Search for the cell housing the specified text and yield its (X, Y) center coordinate. 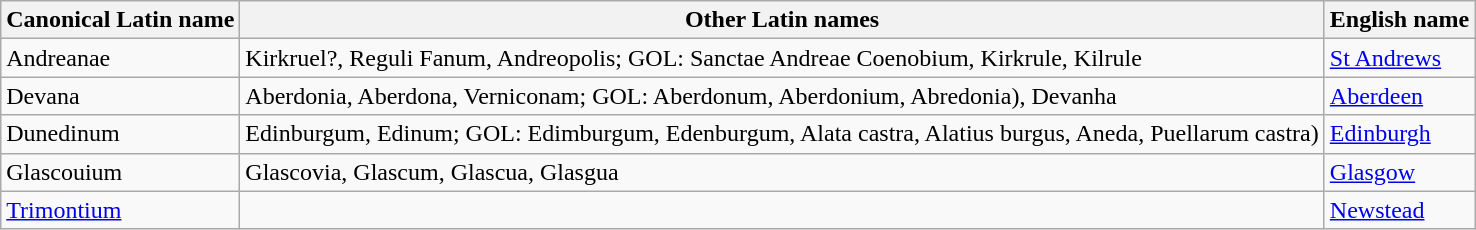
Dunedinum (120, 134)
Other Latin names (782, 20)
Glascovia, Glascum, Glascua, Glasgua (782, 172)
Devana (120, 96)
English name (1399, 20)
Aberdeen (1399, 96)
Aberdonia, Aberdona, Verniconam; GOL: Aberdonum, Aberdonium, Abredonia), Devanha (782, 96)
Glasgow (1399, 172)
Trimontium (120, 210)
Andreanae (120, 58)
Newstead (1399, 210)
Edinburgh (1399, 134)
Canonical Latin name (120, 20)
Edinburgum, Edinum; GOL: Edimburgum, Edenburgum, Alata castra, Alatius burgus, Aneda, Puellarum castra) (782, 134)
St Andrews (1399, 58)
Glascouium (120, 172)
Kirkruel?, Reguli Fanum, Andreopolis; GOL: Sanctae Andreae Coenobium, Kirkrule, Kilrule (782, 58)
